Return [x, y] of the center of cell containing provided text 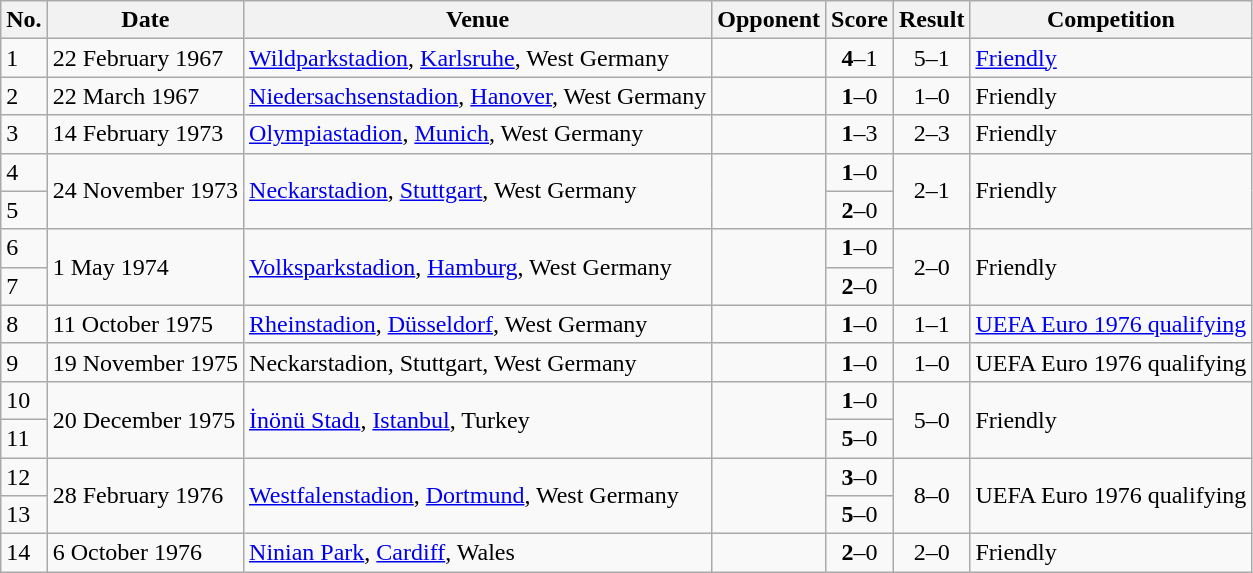
22 February 1967 [145, 58]
Volksparkstadion, Hamburg, West Germany [478, 267]
8 [24, 324]
Venue [478, 20]
28 February 1976 [145, 496]
Rheinstadion, Düsseldorf, West Germany [478, 324]
10 [24, 400]
Olympiastadion, Munich, West Germany [478, 134]
5 [24, 210]
4 [24, 172]
1–3 [860, 134]
20 December 1975 [145, 419]
2–1 [932, 191]
3–0 [860, 477]
13 [24, 515]
No. [24, 20]
8–0 [932, 496]
1 May 1974 [145, 267]
9 [24, 362]
2 [24, 96]
19 November 1975 [145, 362]
Date [145, 20]
6 [24, 248]
14 [24, 553]
İnönü Stadı, Istanbul, Turkey [478, 419]
12 [24, 477]
14 February 1973 [145, 134]
Wildparkstadion, Karlsruhe, West Germany [478, 58]
5–1 [932, 58]
22 March 1967 [145, 96]
Niedersachsenstadion, Hanover, West Germany [478, 96]
Opponent [769, 20]
3 [24, 134]
Score [860, 20]
24 November 1973 [145, 191]
1 [24, 58]
11 October 1975 [145, 324]
7 [24, 286]
Competition [1111, 20]
4–1 [860, 58]
Westfalenstadion, Dortmund, West Germany [478, 496]
6 October 1976 [145, 553]
11 [24, 438]
1–1 [932, 324]
2–3 [932, 134]
Result [932, 20]
Ninian Park, Cardiff, Wales [478, 553]
